Locate the cell with the specified text and output its [x, y] center coordinate. 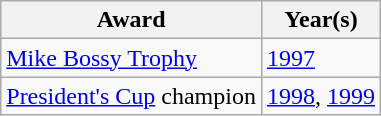
Mike Bossy Trophy [132, 58]
Award [132, 20]
President's Cup champion [132, 96]
1997 [320, 58]
1998, 1999 [320, 96]
Year(s) [320, 20]
